Capture the cell that displays the provided text and extract its (X, Y) central coordinate. 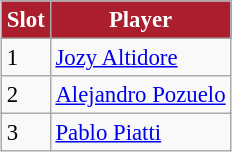
Jozy Altidore (140, 58)
1 (26, 58)
Slot (26, 20)
2 (26, 95)
Alejandro Pozuelo (140, 95)
Pablo Piatti (140, 133)
3 (26, 133)
Player (140, 20)
